Scan for the cell matching the given text and deliver its [x, y] coordinate at center. 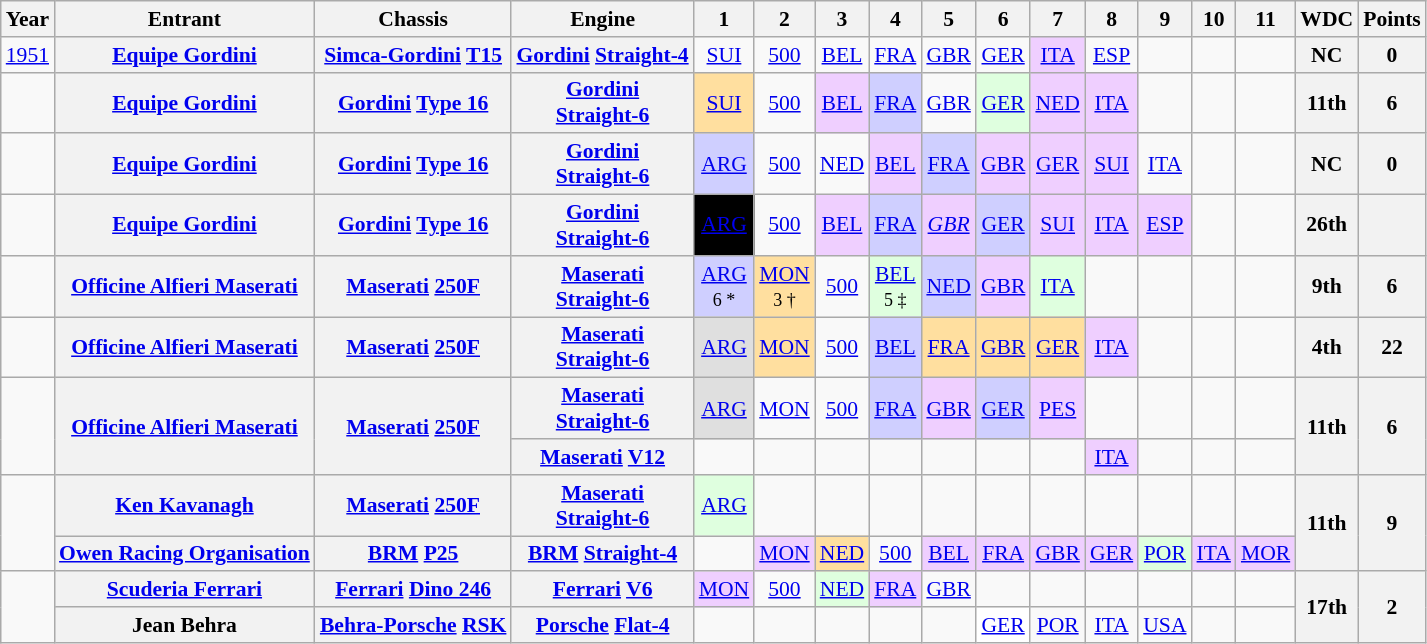
MOR [1266, 554]
5 [948, 19]
17th [1326, 608]
3 [842, 19]
Owen Racing Organisation [184, 554]
Ken Kavanagh [184, 506]
BRM P25 [414, 554]
1 [724, 19]
Behra-Porsche RSK [414, 625]
PES [1058, 408]
Scuderia Ferrari [184, 590]
Ferrari Dino 246 [414, 590]
26th [1326, 226]
USA [1164, 625]
Porsche Flat-4 [602, 625]
9th [1326, 286]
ARG6 * [724, 286]
Entrant [184, 19]
MON3 † [784, 286]
22 [1392, 348]
BRM Straight-4 [602, 554]
7 [1058, 19]
Chassis [414, 19]
Simca-Gordini T15 [414, 55]
Maserati V12 [602, 457]
1951 [28, 55]
Gordini Straight-4 [602, 55]
Year [28, 19]
11 [1266, 19]
Jean Behra [184, 625]
Points [1392, 19]
WDC [1326, 19]
8 [1112, 19]
Ferrari V6 [602, 590]
10 [1214, 19]
BEL5 ‡ [895, 286]
4th [1326, 348]
Engine [602, 19]
4 [895, 19]
